Search for the cell housing the specified text and yield its (x, y) center coordinate. 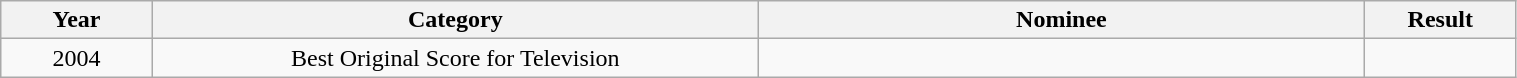
Best Original Score for Television (455, 58)
Nominee (1061, 20)
Year (77, 20)
2004 (77, 58)
Result (1440, 20)
Category (455, 20)
